Detect which cell encompasses the target text, then output its (x, y) center coordinate. 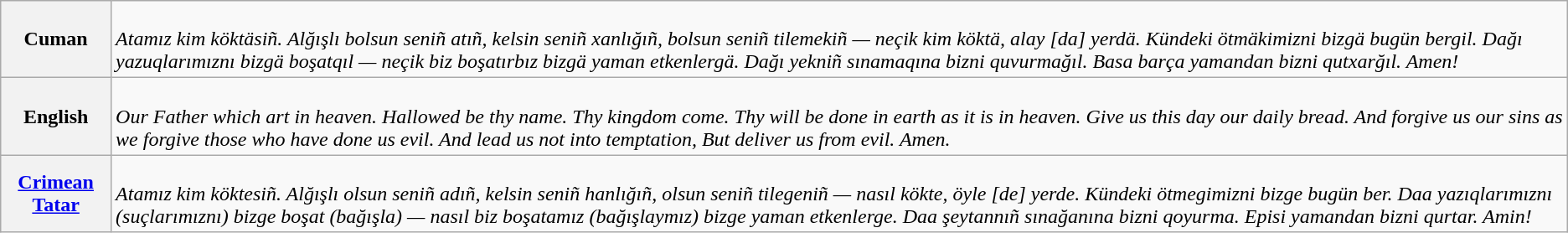
Crimean Tatar (56, 194)
Cuman (56, 39)
English (56, 116)
